Detect which cell encompasses the target text, then output its [X, Y] center coordinate. 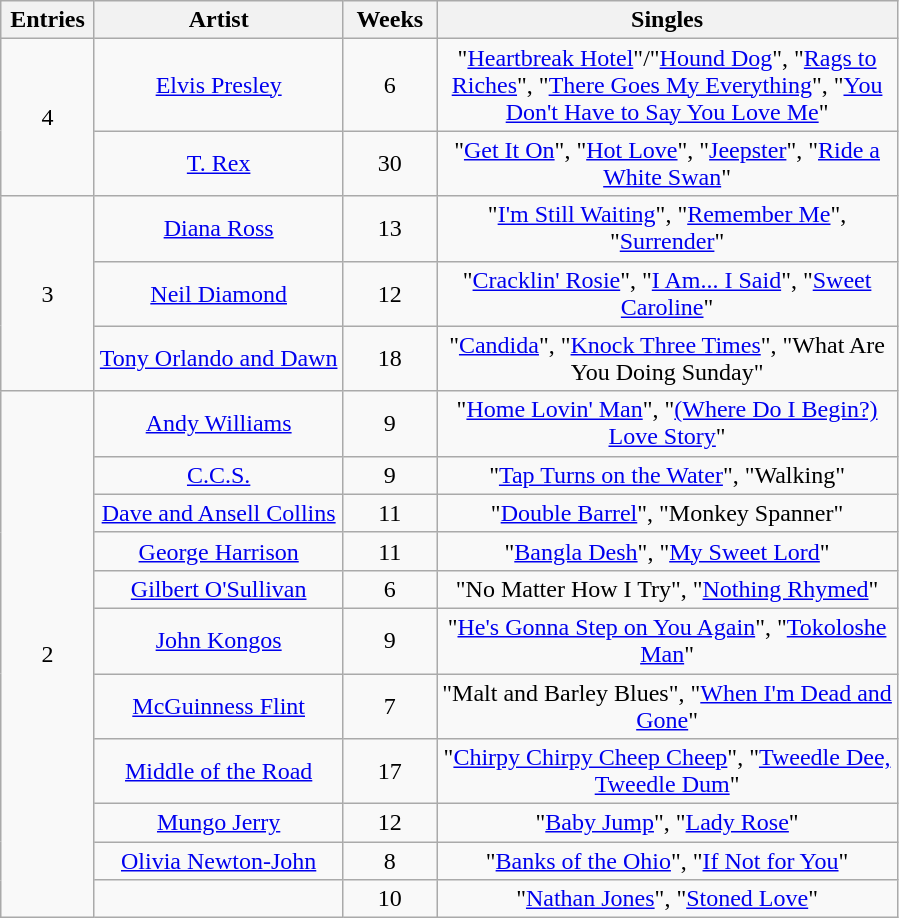
Diana Ross [218, 228]
4 [48, 118]
"Cracklin' Rosie", "I Am... I Said", "Sweet Caroline" [668, 294]
10 [390, 899]
"Tap Turns on the Water", "Walking" [668, 475]
"No Matter How I Try", "Nothing Rhymed" [668, 589]
"Baby Jump", "Lady Rose" [668, 823]
Elvis Presley [218, 85]
Entries [48, 20]
18 [390, 358]
Olivia Newton-John [218, 861]
Tony Orlando and Dawn [218, 358]
Weeks [390, 20]
"Nathan Jones", "Stoned Love" [668, 899]
"Banks of the Ohio", "If Not for You" [668, 861]
7 [390, 706]
17 [390, 772]
"Malt and Barley Blues", "When I'm Dead and Gone" [668, 706]
Mungo Jerry [218, 823]
"Get It On", "Hot Love", "Jeepster", "Ride a White Swan" [668, 164]
Singles [668, 20]
McGuinness Flint [218, 706]
"Chirpy Chirpy Cheep Cheep", "Tweedle Dee, Tweedle Dum" [668, 772]
"Bangla Desh", "My Sweet Lord" [668, 551]
"Candida", "Knock Three Times", "What Are You Doing Sunday" [668, 358]
"Heartbreak Hotel"/"Hound Dog", "Rags to Riches", "There Goes My Everything", "You Don't Have to Say You Love Me" [668, 85]
"I'm Still Waiting", "Remember Me", "Surrender" [668, 228]
"Double Barrel", "Monkey Spanner" [668, 513]
Andy Williams [218, 424]
3 [48, 294]
30 [390, 164]
"He's Gonna Step on You Again", "Tokoloshe Man" [668, 640]
George Harrison [218, 551]
Neil Diamond [218, 294]
"Home Lovin' Man", "(Where Do I Begin?) Love Story" [668, 424]
Middle of the Road [218, 772]
John Kongos [218, 640]
C.C.S. [218, 475]
Gilbert O'Sullivan [218, 589]
2 [48, 654]
13 [390, 228]
8 [390, 861]
Dave and Ansell Collins [218, 513]
T. Rex [218, 164]
Artist [218, 20]
